Capture the cell that displays the provided text and extract its (X, Y) central coordinate. 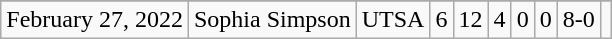
4 (500, 20)
8-0 (578, 20)
UTSA (393, 20)
Sophia Simpson (272, 20)
6 (442, 20)
February 27, 2022 (95, 20)
12 (470, 20)
